From the cell containing the given text, extract its center point as [X, Y] coordinate. 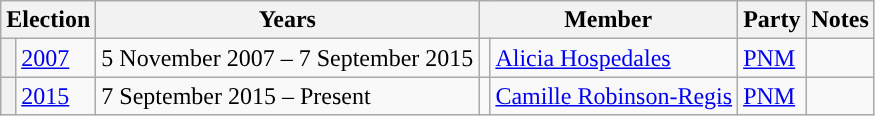
2015 [56, 96]
Alicia Hospedales [614, 58]
2007 [56, 58]
Years [288, 20]
Camille Robinson-Regis [614, 96]
Member [608, 20]
7 September 2015 – Present [288, 96]
5 November 2007 – 7 September 2015 [288, 58]
Election [48, 20]
Party [772, 20]
Notes [840, 20]
